Scan for the cell matching the given text and deliver its (X, Y) coordinate at center. 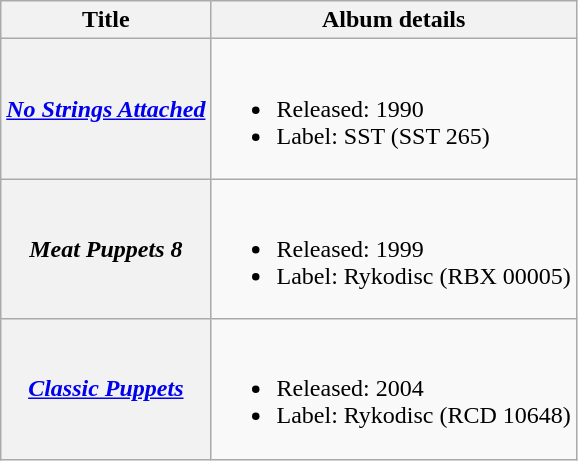
Meat Puppets 8 (106, 249)
Released: 1999Label: Rykodisc (RBX 00005) (394, 249)
Classic Puppets (106, 389)
Released: 2004Label: Rykodisc (RCD 10648) (394, 389)
Album details (394, 20)
Released: 1990Label: SST (SST 265) (394, 109)
Title (106, 20)
No Strings Attached (106, 109)
